Search for the cell housing the specified text and yield its (x, y) center coordinate. 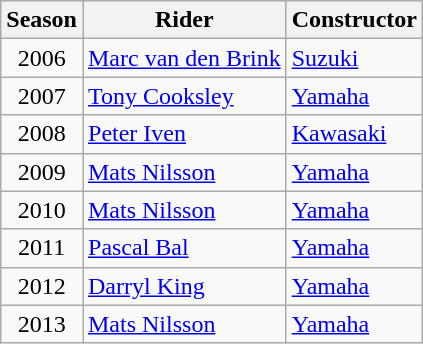
Marc van den Brink (184, 58)
Tony Cooksley (184, 96)
2011 (42, 248)
2012 (42, 286)
Darryl King (184, 286)
Suzuki (354, 58)
2013 (42, 324)
Constructor (354, 20)
Peter Iven (184, 134)
Kawasaki (354, 134)
2010 (42, 210)
2008 (42, 134)
2007 (42, 96)
Season (42, 20)
2009 (42, 172)
2006 (42, 58)
Pascal Bal (184, 248)
Rider (184, 20)
